Output the (X, Y) coordinate of the center of the cell containing the given text.  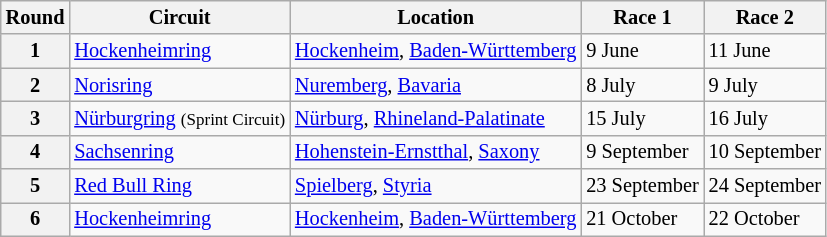
Race 1 (642, 17)
9 September (642, 152)
15 July (642, 118)
9 July (765, 85)
11 June (765, 51)
Nürburgring (Sprint Circuit) (180, 118)
Norisring (180, 85)
6 (36, 219)
Circuit (180, 17)
1 (36, 51)
5 (36, 186)
Red Bull Ring (180, 186)
Spielberg, Styria (436, 186)
9 June (642, 51)
10 September (765, 152)
23 September (642, 186)
Nuremberg, Bavaria (436, 85)
Hohenstein-Ernstthal, Saxony (436, 152)
Location (436, 17)
Sachsenring (180, 152)
22 October (765, 219)
21 October (642, 219)
4 (36, 152)
Nürburg, Rhineland-Palatinate (436, 118)
8 July (642, 85)
2 (36, 85)
Race 2 (765, 17)
16 July (765, 118)
24 September (765, 186)
Round (36, 17)
3 (36, 118)
